Pinpoint the cell where the given text exists, returning its (x, y) midpoint coordinate. 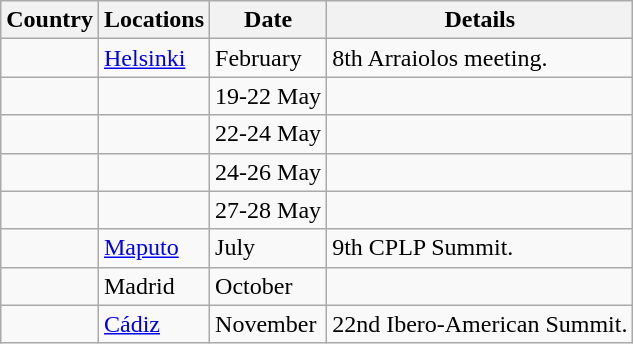
22-24 May (268, 134)
19-22 May (268, 96)
February (268, 58)
Madrid (154, 286)
Locations (154, 20)
9th CPLP Summit. (480, 248)
24-26 May (268, 172)
July (268, 248)
Country (50, 20)
8th Arraiolos meeting. (480, 58)
22nd Ibero-American Summit. (480, 324)
November (268, 324)
Cádiz (154, 324)
Details (480, 20)
Date (268, 20)
Helsinki (154, 58)
Maputo (154, 248)
October (268, 286)
27-28 May (268, 210)
